Return the [x, y] coordinate for the center point of the cell that contains the specified text.  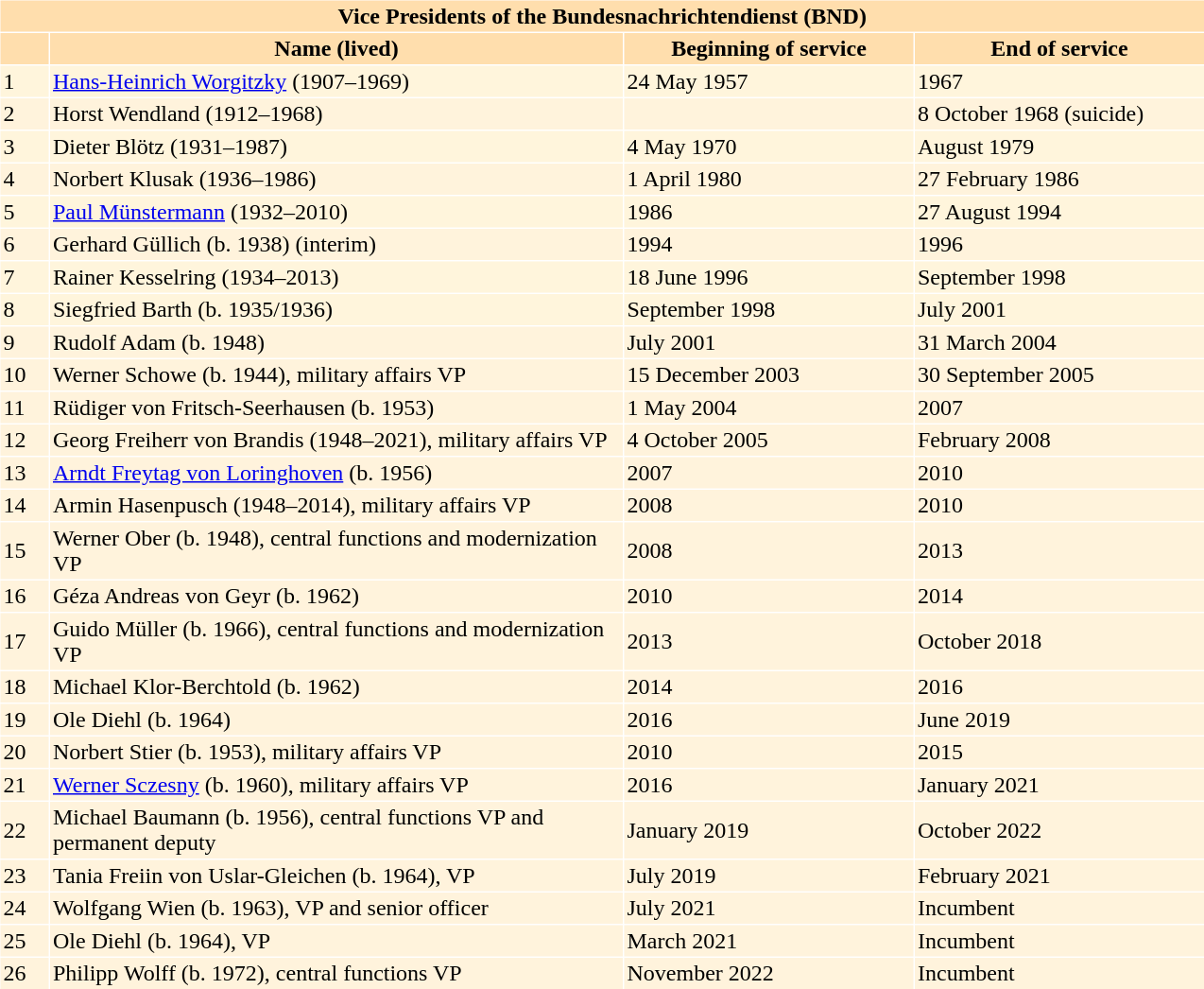
3 [25, 146]
1996 [1059, 244]
17 [25, 641]
January 2019 [768, 830]
October 2022 [1059, 830]
1 May 2004 [768, 407]
8 [25, 310]
23 [25, 876]
Wolfgang Wien (b. 1963), VP and senior officer [336, 908]
Dieter Blötz (1931–1987) [336, 146]
26 [25, 974]
18 June 1996 [768, 276]
1986 [768, 212]
Rainer Kesselring (1934–2013) [336, 276]
2 [25, 113]
6 [25, 244]
Géza Andreas von Geyr (b. 1962) [336, 596]
Michael Baumann (b. 1956), central functions VP and permanent deputy [336, 830]
18 [25, 686]
25 [25, 940]
January 2021 [1059, 785]
Name (lived) [336, 49]
1 April 1980 [768, 180]
Arndt Freytag von Loringhoven (b. 1956) [336, 473]
Werner Sczesny (b. 1960), military affairs VP [336, 785]
Ole Diehl (b. 1964) [336, 719]
Horst Wendland (1912–1968) [336, 113]
Siegfried Barth (b. 1935/1936) [336, 310]
27 February 1986 [1059, 180]
Werner Schowe (b. 1944), military affairs VP [336, 374]
4 October 2005 [768, 441]
Rudolf Adam (b. 1948) [336, 342]
30 September 2005 [1059, 374]
19 [25, 719]
16 [25, 596]
Paul Münstermann (1932–2010) [336, 212]
Georg Freiherr von Brandis (1948–2021), military affairs VP [336, 441]
March 2021 [768, 940]
August 1979 [1059, 146]
October 2018 [1059, 641]
11 [25, 407]
End of service [1059, 49]
4 May 1970 [768, 146]
8 October 1968 (suicide) [1059, 113]
July 2021 [768, 908]
Norbert Klusak (1936–1986) [336, 180]
Hans-Heinrich Worgitzky (1907–1969) [336, 81]
Gerhard Güllich (b. 1938) (interim) [336, 244]
2015 [1059, 753]
10 [25, 374]
Guido Müller (b. 1966), central functions and modernization VP [336, 641]
31 March 2004 [1059, 342]
June 2019 [1059, 719]
November 2022 [768, 974]
Vice Presidents of the Bundesnachrichtendienst (BND) [602, 15]
Tania Freiin von Uslar-Gleichen (b. 1964), VP [336, 876]
5 [25, 212]
Norbert Stier (b. 1953), military affairs VP [336, 753]
15 December 2003 [768, 374]
27 August 1994 [1059, 212]
Rüdiger von Fritsch-Seerhausen (b. 1953) [336, 407]
Michael Klor-Berchtold (b. 1962) [336, 686]
22 [25, 830]
February 2008 [1059, 441]
Philipp Wolff (b. 1972), central functions VP [336, 974]
Ole Diehl (b. 1964), VP [336, 940]
1994 [768, 244]
12 [25, 441]
July 2019 [768, 876]
14 [25, 505]
7 [25, 276]
February 2021 [1059, 876]
21 [25, 785]
1967 [1059, 81]
24 May 1957 [768, 81]
9 [25, 342]
Armin Hasenpusch (1948–2014), military affairs VP [336, 505]
Beginning of service [768, 49]
20 [25, 753]
13 [25, 473]
24 [25, 908]
Werner Ober (b. 1948), central functions and modernization VP [336, 550]
1 [25, 81]
15 [25, 550]
4 [25, 180]
